Scan for the cell matching the given text and deliver its (x, y) coordinate at center. 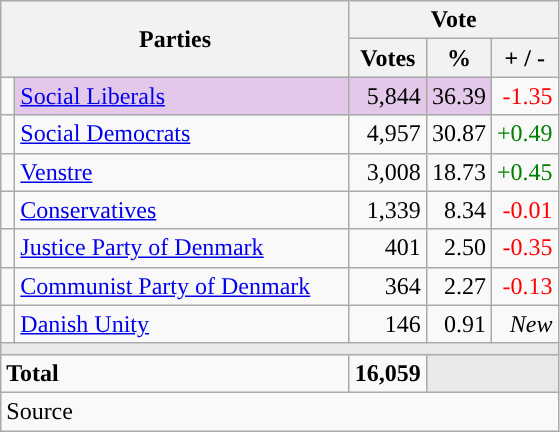
2.27 (458, 286)
401 (388, 248)
-0.35 (524, 248)
Vote (454, 20)
0.91 (458, 324)
4,957 (388, 134)
Justice Party of Denmark (182, 248)
36.39 (458, 96)
2.50 (458, 248)
% (458, 58)
New (524, 324)
Venstre (182, 172)
Social Democrats (182, 134)
Parties (176, 39)
364 (388, 286)
8.34 (458, 210)
Source (280, 411)
5,844 (388, 96)
Social Liberals (182, 96)
146 (388, 324)
Votes (388, 58)
-1.35 (524, 96)
Communist Party of Denmark (182, 286)
3,008 (388, 172)
30.87 (458, 134)
18.73 (458, 172)
1,339 (388, 210)
+ / - (524, 58)
+0.49 (524, 134)
-0.01 (524, 210)
Danish Unity (182, 324)
Conservatives (182, 210)
+0.45 (524, 172)
Total (176, 373)
-0.13 (524, 286)
16,059 (388, 373)
